From the cell containing the given text, extract its center point as [x, y] coordinate. 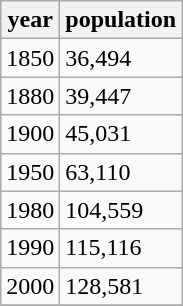
1950 [30, 172]
year [30, 20]
115,116 [121, 248]
104,559 [121, 210]
1850 [30, 58]
1900 [30, 134]
1980 [30, 210]
39,447 [121, 96]
1990 [30, 248]
63,110 [121, 172]
population [121, 20]
36,494 [121, 58]
45,031 [121, 134]
128,581 [121, 286]
2000 [30, 286]
1880 [30, 96]
